Output the (X, Y) coordinate of the center of the cell containing the given text.  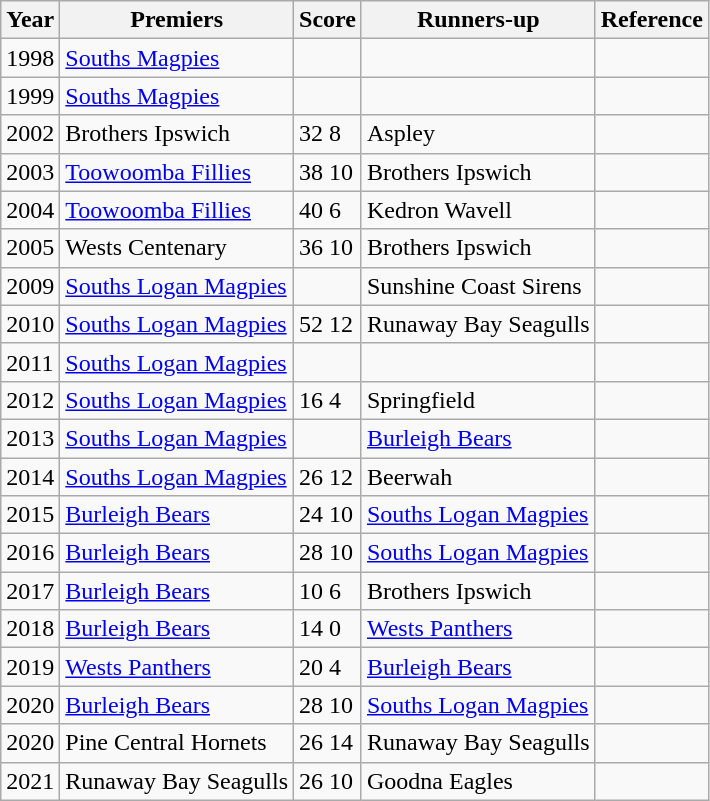
10 6 (328, 591)
2009 (30, 286)
Premiers (177, 20)
Reference (652, 20)
1998 (30, 58)
Beerwah (478, 477)
Pine Central Hornets (177, 743)
20 4 (328, 667)
Goodna Eagles (478, 781)
2016 (30, 553)
36 10 (328, 248)
2014 (30, 477)
Sunshine Coast Sirens (478, 286)
2005 (30, 248)
2011 (30, 362)
40 6 (328, 210)
Springfield (478, 400)
2017 (30, 591)
24 10 (328, 515)
Kedron Wavell (478, 210)
2013 (30, 438)
2019 (30, 667)
2015 (30, 515)
Year (30, 20)
32 8 (328, 134)
2003 (30, 172)
26 14 (328, 743)
2004 (30, 210)
16 4 (328, 400)
2012 (30, 400)
38 10 (328, 172)
2018 (30, 629)
26 10 (328, 781)
1999 (30, 96)
Wests Centenary (177, 248)
Aspley (478, 134)
2010 (30, 324)
Runners-up (478, 20)
52 12 (328, 324)
26 12 (328, 477)
Score (328, 20)
2002 (30, 134)
2021 (30, 781)
14 0 (328, 629)
